Find where the given text appears and provide that cell's center as (X, Y) coordinate. 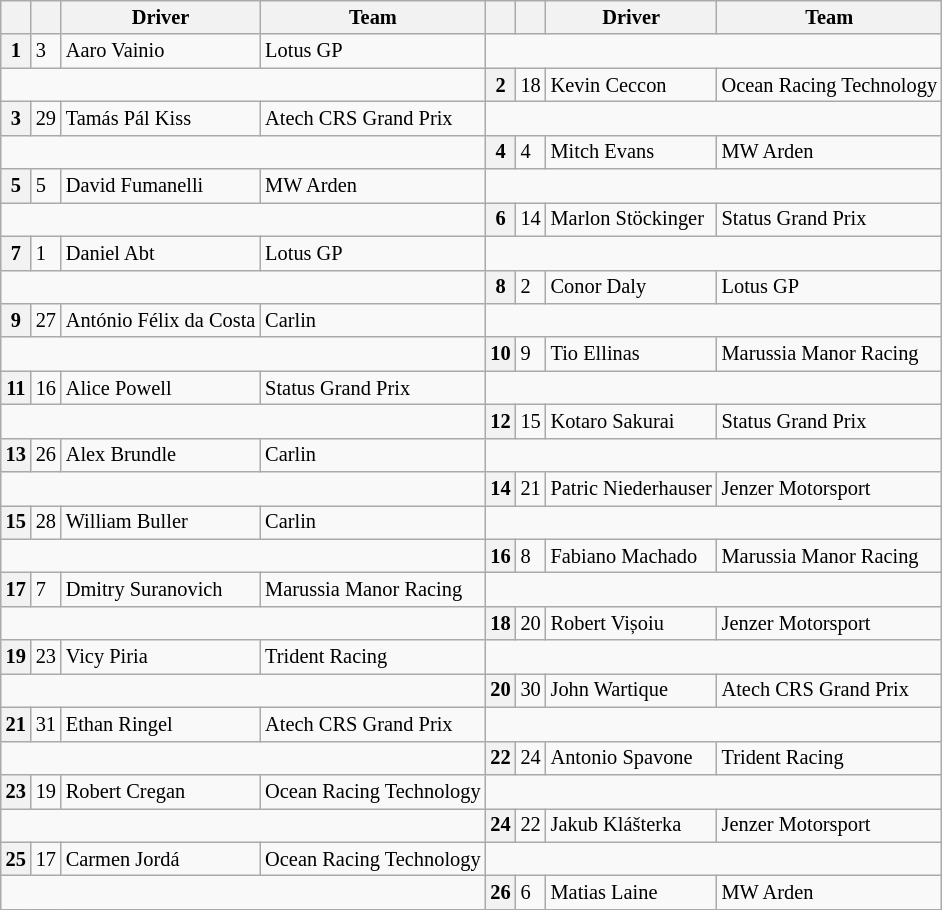
Alex Brundle (160, 455)
29 (46, 118)
Daniel Abt (160, 253)
Robert Cregan (160, 791)
Marlon Stöckinger (632, 219)
30 (531, 690)
John Wartique (632, 690)
Vicy Piria (160, 657)
António Félix da Costa (160, 320)
Jakub Klášterka (632, 825)
William Buller (160, 522)
Dmitry Suranovich (160, 589)
12 (501, 421)
Matias Laine (632, 892)
Antonio Spavone (632, 758)
Kevin Ceccon (632, 85)
Ethan Ringel (160, 724)
Mitch Evans (632, 152)
Patric Niederhauser (632, 489)
Aaro Vainio (160, 51)
31 (46, 724)
10 (501, 354)
Tamás Pál Kiss (160, 118)
28 (46, 522)
Carmen Jordá (160, 859)
Kotaro Sakurai (632, 421)
11 (16, 388)
13 (16, 455)
25 (16, 859)
Tio Ellinas (632, 354)
27 (46, 320)
Conor Daly (632, 287)
David Fumanelli (160, 186)
Fabiano Machado (632, 556)
Robert Vișoiu (632, 623)
Alice Powell (160, 388)
